Detect which cell encompasses the target text, then output its (x, y) center coordinate. 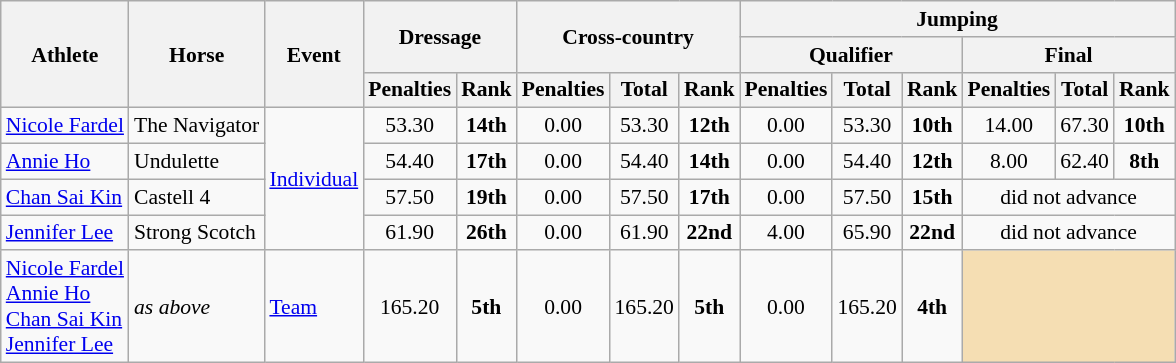
8.00 (1008, 162)
15th (932, 197)
Nicole FardelAnnie HoChan Sai KinJennifer Lee (65, 307)
Cross-country (628, 36)
as above (196, 307)
14.00 (1008, 126)
Undulette (196, 162)
Event (314, 54)
Jumping (958, 19)
65.90 (866, 233)
Chan Sai Kin (65, 197)
Team (314, 307)
Annie Ho (65, 162)
Jennifer Lee (65, 233)
Horse (196, 54)
Dressage (440, 36)
Qualifier (852, 55)
Athlete (65, 54)
4.00 (786, 233)
67.30 (1084, 126)
62.40 (1084, 162)
4th (932, 307)
Individual (314, 179)
19th (486, 197)
The Navigator (196, 126)
Strong Scotch (196, 233)
Castell 4 (196, 197)
26th (486, 233)
Final (1068, 55)
Nicole Fardel (65, 126)
8th (1144, 162)
